Return [x, y] of the center of cell containing provided text 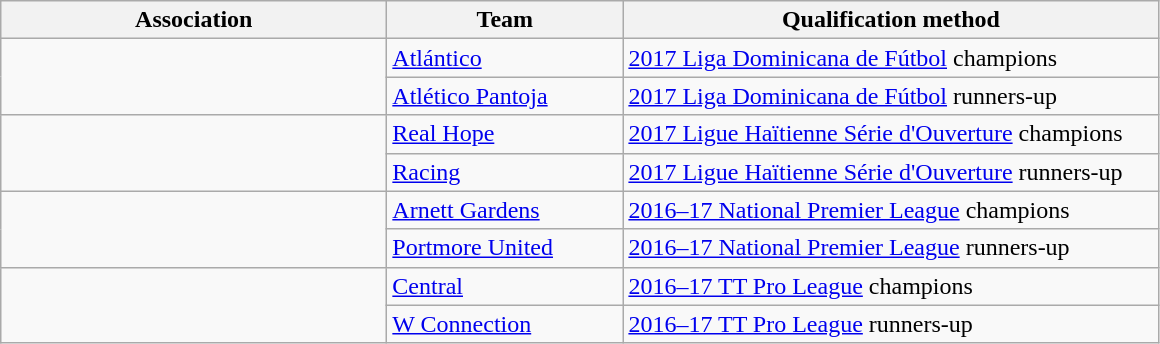
2017 Ligue Haïtienne Série d'Ouverture runners-up [891, 172]
2017 Liga Dominicana de Fútbol champions [891, 58]
2017 Liga Dominicana de Fútbol runners-up [891, 96]
W Connection [505, 324]
Atlántico [505, 58]
2016–17 National Premier League champions [891, 210]
Atlético Pantoja [505, 96]
2016–17 TT Pro League champions [891, 286]
Racing [505, 172]
Portmore United [505, 248]
Qualification method [891, 20]
Central [505, 286]
2017 Ligue Haïtienne Série d'Ouverture champions [891, 134]
2016–17 TT Pro League runners-up [891, 324]
2016–17 National Premier League runners-up [891, 248]
Team [505, 20]
Arnett Gardens [505, 210]
Association [194, 20]
Real Hope [505, 134]
